Find where the given text appears and provide that cell's center as [X, Y] coordinate. 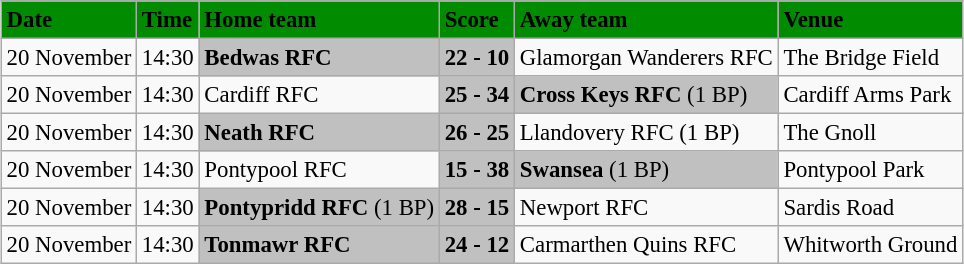
Neath RFC [319, 133]
Glamorgan Wanderers RFC [647, 57]
Pontypridd RFC (1 BP) [319, 208]
15 - 38 [476, 170]
Score [476, 20]
Whitworth Ground [870, 245]
Home team [319, 20]
25 - 34 [476, 95]
The Bridge Field [870, 57]
Away team [647, 20]
24 - 12 [476, 245]
Swansea (1 BP) [647, 170]
Llandovery RFC (1 BP) [647, 133]
Newport RFC [647, 208]
26 - 25 [476, 133]
The Gnoll [870, 133]
Date [68, 20]
28 - 15 [476, 208]
Tonmawr RFC [319, 245]
Carmarthen Quins RFC [647, 245]
Pontypool RFC [319, 170]
Cardiff Arms Park [870, 95]
Cross Keys RFC (1 BP) [647, 95]
Time [168, 20]
22 - 10 [476, 57]
Sardis Road [870, 208]
Pontypool Park [870, 170]
Venue [870, 20]
Cardiff RFC [319, 95]
Bedwas RFC [319, 57]
